Detect which cell encompasses the target text, then output its [x, y] center coordinate. 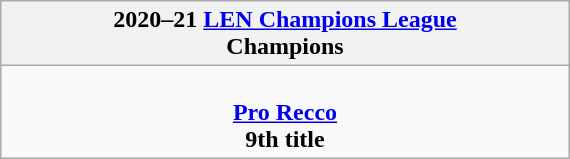
Pro Recco9th title [284, 112]
2020–21 LEN Champions LeagueChampions [284, 34]
